Search for the cell housing the specified text and yield its [x, y] center coordinate. 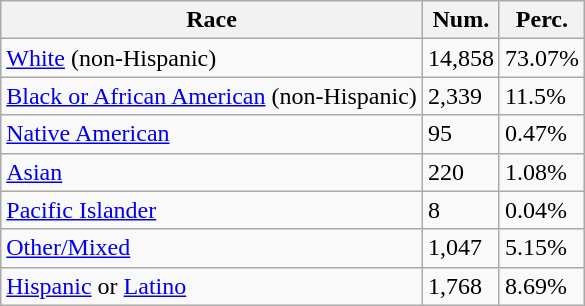
1.08% [542, 172]
95 [460, 134]
1,047 [460, 248]
5.15% [542, 248]
Black or African American (non-Hispanic) [212, 96]
Race [212, 20]
Perc. [542, 20]
Num. [460, 20]
White (non-Hispanic) [212, 58]
8 [460, 210]
220 [460, 172]
0.47% [542, 134]
8.69% [542, 286]
1,768 [460, 286]
Hispanic or Latino [212, 286]
11.5% [542, 96]
0.04% [542, 210]
73.07% [542, 58]
Other/Mixed [212, 248]
2,339 [460, 96]
Asian [212, 172]
14,858 [460, 58]
Native American [212, 134]
Pacific Islander [212, 210]
